Determine the [X, Y] coordinate at the center of the cell enclosing the given text.  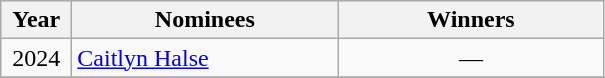
2024 [36, 58]
— [471, 58]
Nominees [205, 20]
Year [36, 20]
Caitlyn Halse [205, 58]
Winners [471, 20]
